For the text-containing cell, return its midpoint in (x, y) coordinate format. 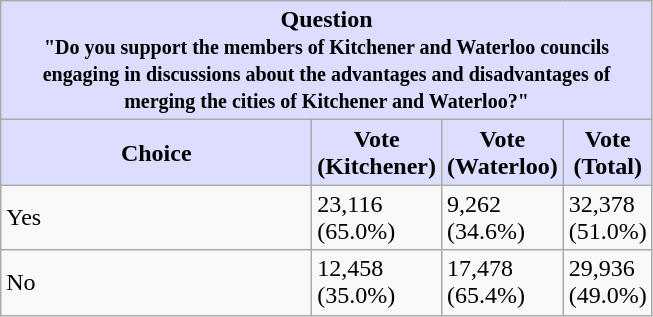
23,116 (65.0%) (377, 218)
32,378 (51.0%) (608, 218)
29,936 (49.0%) (608, 282)
12,458 (35.0%) (377, 282)
Vote (Kitchener) (377, 152)
Yes (156, 218)
No (156, 282)
9,262 (34.6%) (502, 218)
Choice (156, 152)
Vote (Waterloo) (502, 152)
17,478 (65.4%) (502, 282)
Vote (Total) (608, 152)
